Determine the (X, Y) coordinate at the center of the cell enclosing the given text.  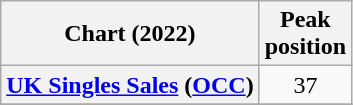
Chart (2022) (130, 34)
Peakposition (305, 34)
37 (305, 85)
UK Singles Sales (OCC) (130, 85)
